Capture the cell that displays the provided text and extract its (X, Y) central coordinate. 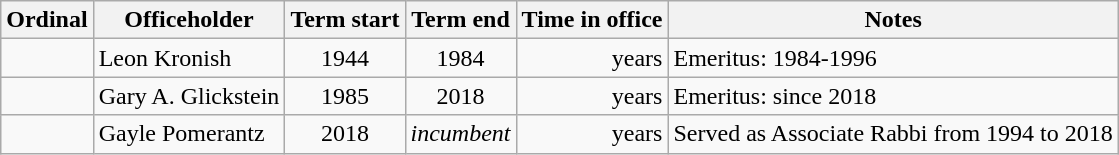
Served as Associate Rabbi from 1994 to 2018 (893, 134)
Emeritus: 1984-1996 (893, 58)
Notes (893, 20)
Term end (460, 20)
Term start (345, 20)
incumbent (460, 134)
Gayle Pomerantz (189, 134)
Ordinal (47, 20)
Officeholder (189, 20)
Time in office (592, 20)
Leon Kronish (189, 58)
1984 (460, 58)
Gary A. Glickstein (189, 96)
1985 (345, 96)
1944 (345, 58)
Emeritus: since 2018 (893, 96)
